Locate the cell with the specified text and output its [x, y] center coordinate. 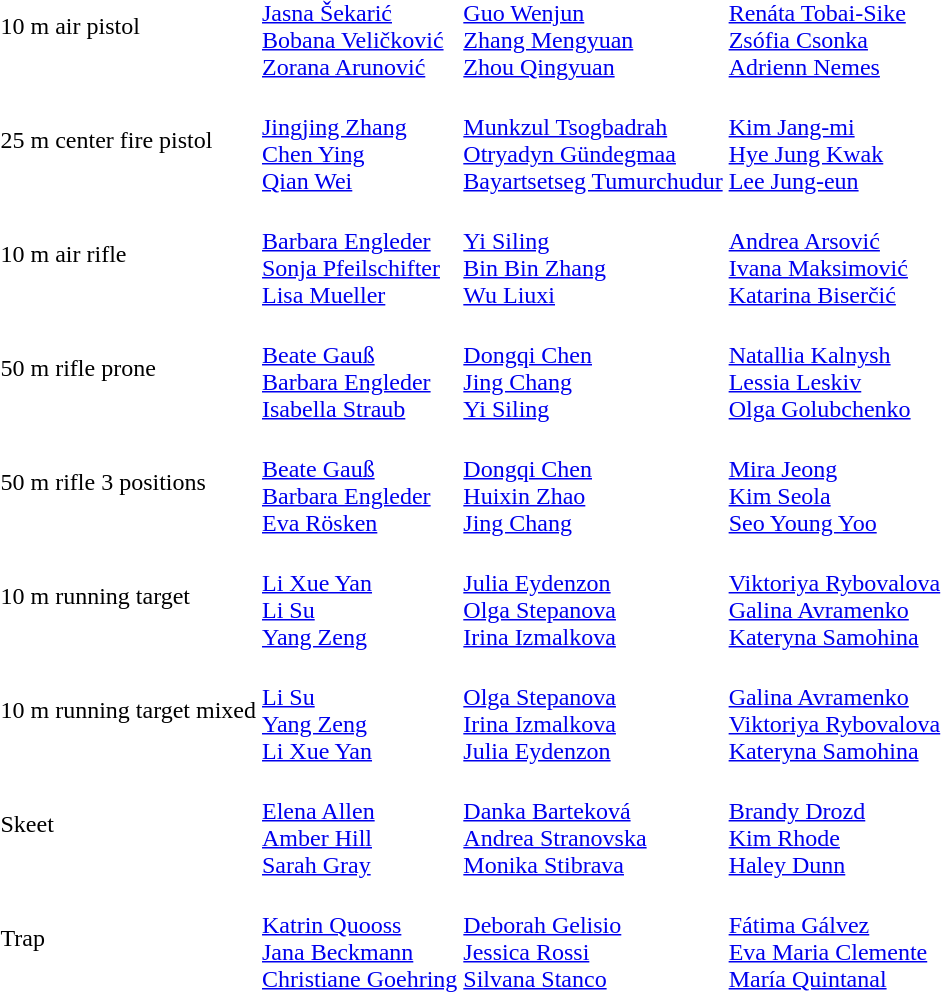
Barbara EnglederSonja PfeilschifterLisa Mueller [360, 254]
Dongqi ChenHuixin ZhaoJing Chang [593, 482]
Munkzul TsogbadrahOtryadyn GündegmaaBayartsetseg Tumurchudur [593, 140]
Li SuYang ZengLi Xue Yan [360, 710]
Li Xue YanLi SuYang Zeng [360, 596]
Julia EydenzonOlga StepanovaIrina Izmalkova [593, 596]
Olga StepanovaIrina IzmalkovaJulia Eydenzon [593, 710]
Yi SilingBin Bin ZhangWu Liuxi [593, 254]
Elena AllenAmber HillSarah Gray [360, 824]
Beate GaußBarbara EnglederIsabella Straub [360, 368]
Beate GaußBarbara EnglederEva Rösken [360, 482]
Dongqi ChenJing ChangYi Siling [593, 368]
Danka BartekováAndrea StranovskaMonika Stibrava [593, 824]
Jingjing ZhangChen YingQian Wei [360, 140]
